Search for the cell housing the specified text and yield its [x, y] center coordinate. 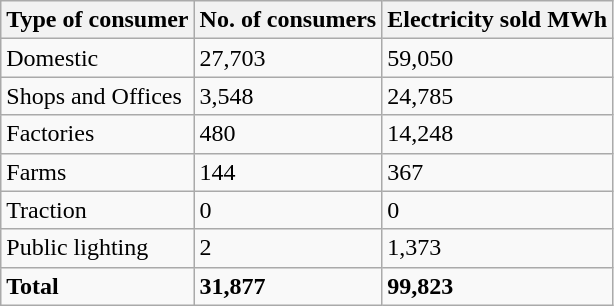
Public lighting [98, 248]
Factories [98, 134]
2 [288, 248]
Type of consumer [98, 20]
1,373 [498, 248]
Electricity sold MWh [498, 20]
Shops and Offices [98, 96]
No. of consumers [288, 20]
59,050 [498, 58]
24,785 [498, 96]
Total [98, 286]
31,877 [288, 286]
480 [288, 134]
367 [498, 172]
Farms [98, 172]
27,703 [288, 58]
3,548 [288, 96]
144 [288, 172]
99,823 [498, 286]
14,248 [498, 134]
Domestic [98, 58]
Traction [98, 210]
